Identify which cell holds the provided text, then report its (x, y) central coordinate. 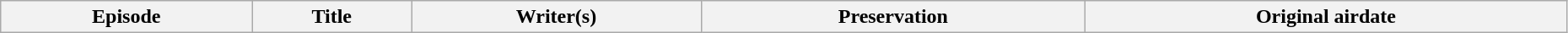
Preservation (892, 17)
Original airdate (1326, 17)
Writer(s) (557, 17)
Episode (127, 17)
Title (332, 17)
